For the text-containing cell, return its midpoint in (x, y) coordinate format. 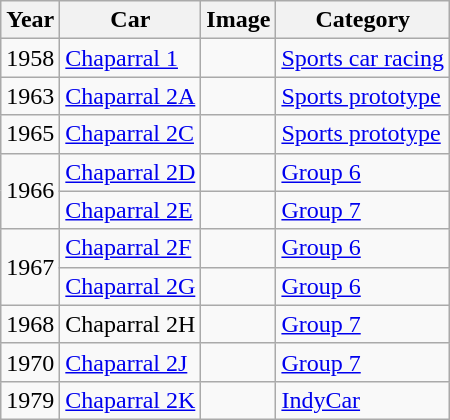
Chaparral 2K (130, 400)
Chaparral 2H (130, 324)
1965 (30, 134)
Chaparral 2E (130, 210)
1967 (30, 267)
Chaparral 1 (130, 58)
IndyCar (363, 400)
1963 (30, 96)
Chaparral 2F (130, 248)
Chaparral 2J (130, 362)
1968 (30, 324)
1958 (30, 58)
Image (238, 20)
Chaparral 2A (130, 96)
Year (30, 20)
Car (130, 20)
Chaparral 2C (130, 134)
1979 (30, 400)
1970 (30, 362)
Chaparral 2G (130, 286)
Sports car racing (363, 58)
1966 (30, 191)
Chaparral 2D (130, 172)
Category (363, 20)
